For the text-containing cell, return its midpoint in [X, Y] coordinate format. 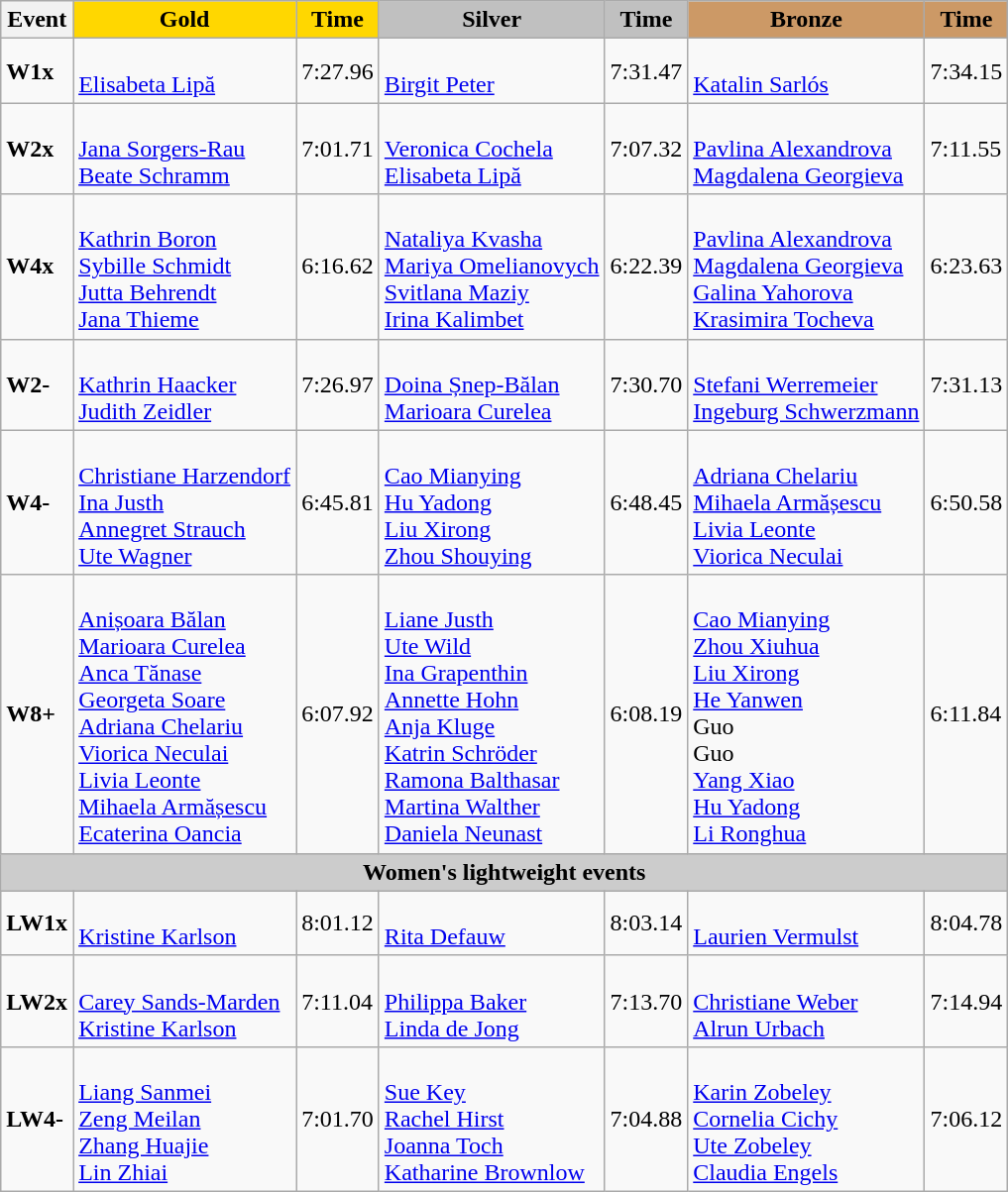
7:31.47 [646, 71]
7:11.55 [966, 149]
7:31.13 [966, 384]
6:11.84 [966, 713]
LW4- [38, 1119]
W2- [38, 384]
W1x [38, 71]
Doina Șnep-Bălan Marioara Curelea [492, 384]
Stefani Werremeier Ingeburg Schwerzmann [807, 384]
6:23.63 [966, 267]
Rita Defauw [492, 923]
Anișoara Bălan Marioara Curelea Anca Tănase Georgeta Soare Adriana Chelariu Viorica Neculai Livia LeonteMihaela Armășescu Ecaterina Oancia [184, 713]
6:07.92 [338, 713]
7:06.12 [966, 1119]
7:26.97 [338, 384]
Philippa Baker Linda de Jong [492, 1001]
6:08.19 [646, 713]
7:30.70 [646, 384]
Women's lightweight events [504, 872]
8:04.78 [966, 923]
Liang Sanmei Zeng Meilan Zhang Huajie Lin Zhiai [184, 1119]
6:45.81 [338, 502]
W4- [38, 502]
Birgit Peter [492, 71]
7:13.70 [646, 1001]
Katalin Sarlós [807, 71]
7:01.71 [338, 149]
Kathrin Haacker Judith Zeidler [184, 384]
Kristine Karlson [184, 923]
W4x [38, 267]
Gold [184, 20]
7:27.96 [338, 71]
W2x [38, 149]
7:04.88 [646, 1119]
Jana Sorgers-Rau Beate Schramm [184, 149]
Liane Justh Ute Wild Ina Grapenthin Annette Hohn Anja Kluge Katrin Schröder Ramona Balthasar Martina Walther Daniela Neunast [492, 713]
7:34.15 [966, 71]
6:50.58 [966, 502]
Veronica Cochela Elisabeta Lipă [492, 149]
W8+ [38, 713]
Kathrin Boron Sybille Schmidt Jutta Behrendt Jana Thieme [184, 267]
Bronze [807, 20]
Christiane Weber Alrun Urbach [807, 1001]
Carey Sands-Marden Kristine Karlson [184, 1001]
Silver [492, 20]
Pavlina Alexandrova Magdalena Georgieva [807, 149]
Christiane Harzendorf Ina Justh Annegret Strauch Ute Wagner [184, 502]
7:11.04 [338, 1001]
8:01.12 [338, 923]
7:14.94 [966, 1001]
Cao Mianying Zhou Xiuhua Liu Xirong He Yanwen Guo Guo Yang Xiao Hu Yadong Li Ronghua [807, 713]
6:48.45 [646, 502]
6:16.62 [338, 267]
Laurien Vermulst [807, 923]
Cao Mianying Hu Yadong Liu Xirong Zhou Shouying [492, 502]
Elisabeta Lipă [184, 71]
Nataliya Kvasha Mariya Omelianovych Svitlana Maziy Irina Kalimbet [492, 267]
Adriana Chelariu Mihaela Armășescu Livia Leonte Viorica Neculai [807, 502]
Sue Key Rachel Hirst Joanna Toch Katharine Brownlow [492, 1119]
8:03.14 [646, 923]
Karin Zobeley Cornelia Cichy Ute Zobeley Claudia Engels [807, 1119]
LW1x [38, 923]
LW2x [38, 1001]
6:22.39 [646, 267]
7:01.70 [338, 1119]
7:07.32 [646, 149]
Pavlina Alexandrova Magdalena Georgieva Galina Yahorova Krasimira Tocheva [807, 267]
Event [38, 20]
